Return [X, Y] of the center of cell containing provided text 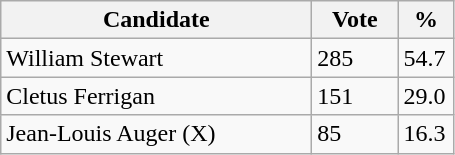
54.7 [426, 58]
William Stewart [156, 58]
% [426, 20]
Cletus Ferrigan [156, 96]
285 [355, 58]
16.3 [426, 134]
151 [355, 96]
Jean-Louis Auger (X) [156, 134]
29.0 [426, 96]
Candidate [156, 20]
85 [355, 134]
Vote [355, 20]
